Provide the (x, y) coordinate of the cell's center where the given text is located.  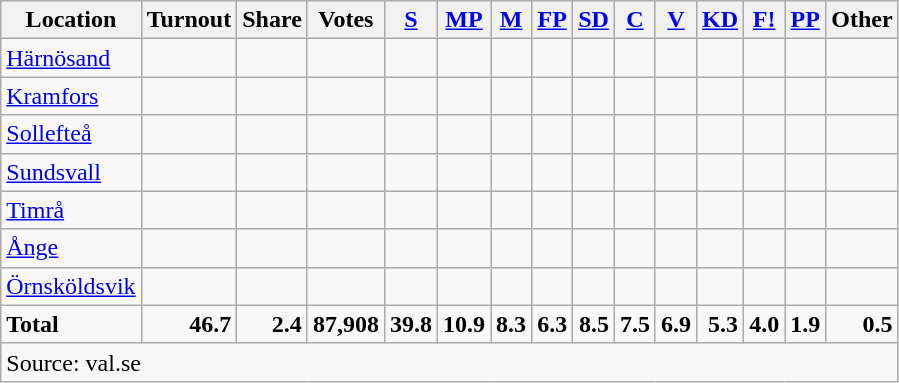
4.0 (764, 324)
Kramfors (71, 96)
SD (594, 20)
F! (764, 20)
S (410, 20)
1.9 (806, 324)
FP (552, 20)
46.7 (189, 324)
0.5 (862, 324)
2.4 (272, 324)
KD (720, 20)
6.9 (676, 324)
Ånge (71, 248)
Other (862, 20)
39.8 (410, 324)
8.5 (594, 324)
Turnout (189, 20)
V (676, 20)
Location (71, 20)
Source: val.se (450, 362)
Sundsvall (71, 172)
MP (464, 20)
5.3 (720, 324)
C (634, 20)
Total (71, 324)
87,908 (346, 324)
7.5 (634, 324)
6.3 (552, 324)
Votes (346, 20)
Share (272, 20)
Örnsköldsvik (71, 286)
10.9 (464, 324)
Sollefteå (71, 134)
M (512, 20)
Timrå (71, 210)
8.3 (512, 324)
PP (806, 20)
Härnösand (71, 58)
